Identify which cell holds the provided text, then report its (X, Y) central coordinate. 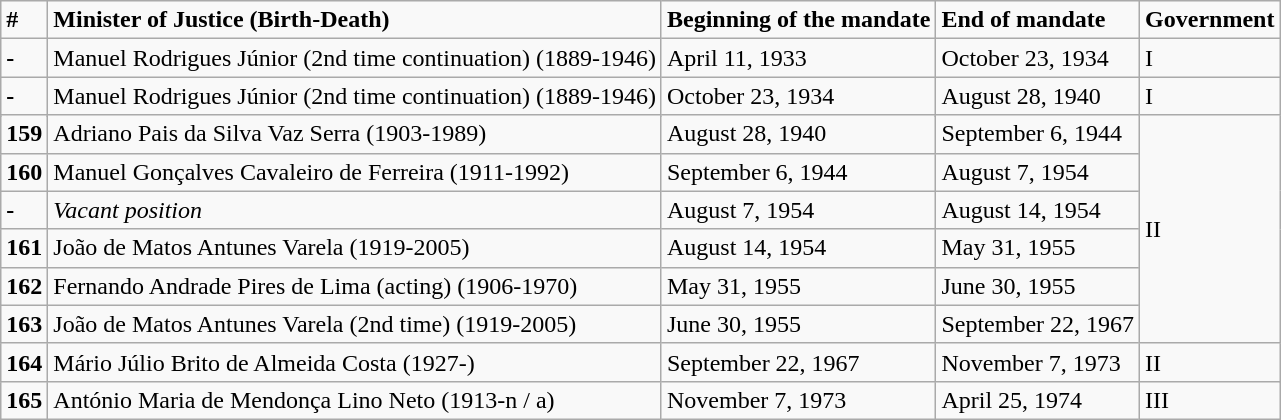
End of mandate (1038, 20)
III (1210, 400)
April 25, 1974 (1038, 400)
Adriano Pais da Silva Vaz Serra (1903-1989) (355, 134)
Vacant position (355, 210)
161 (24, 248)
João de Matos Antunes Varela (2nd time) (1919-2005) (355, 324)
Mário Júlio Brito de Almeida Costa (1927-) (355, 362)
160 (24, 172)
Manuel Gonçalves Cavaleiro de Ferreira (1911-1992) (355, 172)
António Maria de Mendonça Lino Neto (1913-n / a) (355, 400)
April 11, 1933 (798, 58)
Fernando Andrade Pires de Lima (acting) (1906-1970) (355, 286)
165 (24, 400)
164 (24, 362)
Government (1210, 20)
162 (24, 286)
João de Matos Antunes Varela (1919-2005) (355, 248)
Beginning of the mandate (798, 20)
163 (24, 324)
159 (24, 134)
# (24, 20)
Minister of Justice (Birth-Death) (355, 20)
